Locate the cell with the specified text and output its [X, Y] center coordinate. 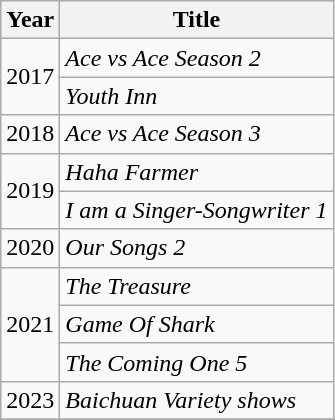
2023 [30, 400]
Haha Farmer [196, 172]
Ace vs Ace Season 2 [196, 58]
Year [30, 20]
Baichuan Variety shows [196, 400]
2020 [30, 248]
2017 [30, 77]
The Treasure [196, 286]
2021 [30, 324]
Ace vs Ace Season 3 [196, 134]
Our Songs 2 [196, 248]
Game Of Shark [196, 324]
I am a Singer-Songwriter 1 [196, 210]
2018 [30, 134]
Title [196, 20]
The Coming One 5 [196, 362]
2019 [30, 191]
Youth Inn [196, 96]
